Extract the [X, Y] coordinate from the center of the cell holding the provided text.  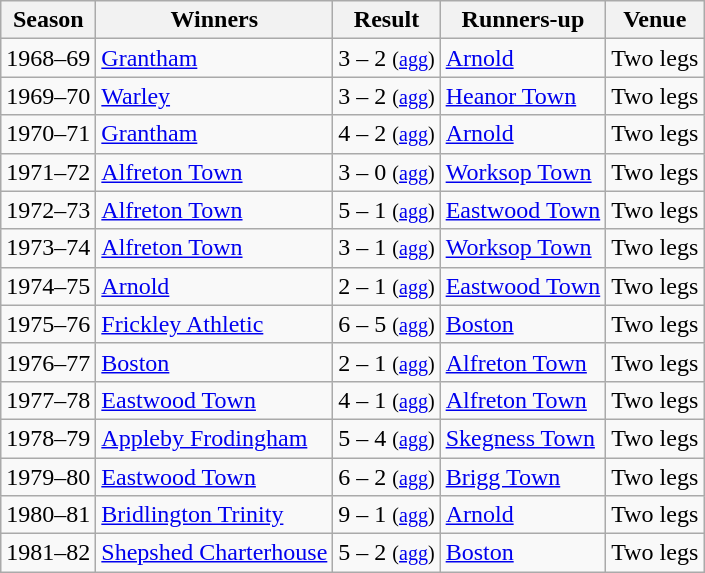
1969–70 [48, 96]
Appleby Frodingham [214, 438]
1975–76 [48, 324]
Venue [655, 20]
1978–79 [48, 438]
Shepshed Charterhouse [214, 553]
Skegness Town [523, 438]
3 – 0 (agg) [386, 172]
1981–82 [48, 553]
1974–75 [48, 286]
Winners [214, 20]
1979–80 [48, 477]
Frickley Athletic [214, 324]
6 – 5 (agg) [386, 324]
Brigg Town [523, 477]
Runners-up [523, 20]
1980–81 [48, 515]
Season [48, 20]
1976–77 [48, 362]
1968–69 [48, 58]
Warley [214, 96]
1973–74 [48, 248]
Bridlington Trinity [214, 515]
Heanor Town [523, 96]
1970–71 [48, 134]
1977–78 [48, 400]
9 – 1 (agg) [386, 515]
5 – 4 (agg) [386, 438]
4 – 2 (agg) [386, 134]
3 – 1 (agg) [386, 248]
1972–73 [48, 210]
4 – 1 (agg) [386, 400]
Result [386, 20]
1971–72 [48, 172]
6 – 2 (agg) [386, 477]
5 – 1 (agg) [386, 210]
5 – 2 (agg) [386, 553]
